Provide the (x, y) coordinate of the cell's center where the given text is located.  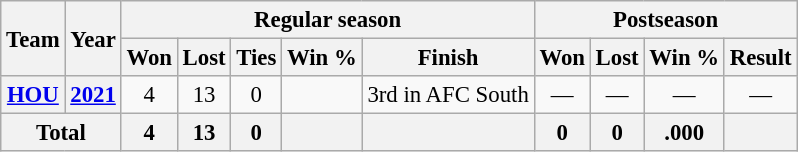
Finish (448, 58)
Total (61, 133)
Regular season (328, 20)
.000 (684, 133)
3rd in AFC South (448, 95)
Team (33, 38)
Year (93, 38)
HOU (33, 95)
Postseason (666, 20)
2021 (93, 95)
Ties (256, 58)
Result (760, 58)
